Locate the cell with the specified text and output its (x, y) center coordinate. 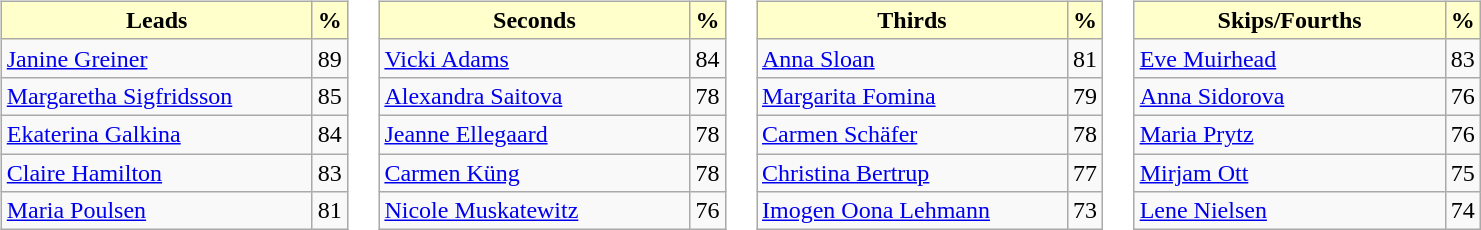
73 (1086, 211)
Nicole Muskatewitz (534, 211)
Vicki Adams (534, 58)
Margarita Fomina (912, 96)
Margaretha Sigfridsson (156, 96)
Maria Poulsen (156, 211)
Skips/Fourths (1290, 20)
77 (1086, 173)
Carmen Küng (534, 173)
Jeanne Ellegaard (534, 134)
Alexandra Saitova (534, 96)
74 (1462, 211)
Anna Sidorova (1290, 96)
Christina Bertrup (912, 173)
Janine Greiner (156, 58)
Claire Hamilton (156, 173)
Ekaterina Galkina (156, 134)
Leads (156, 20)
Imogen Oona Lehmann (912, 211)
85 (330, 96)
Anna Sloan (912, 58)
Carmen Schäfer (912, 134)
Maria Prytz (1290, 134)
Mirjam Ott (1290, 173)
79 (1086, 96)
75 (1462, 173)
Thirds (912, 20)
Eve Muirhead (1290, 58)
Seconds (534, 20)
Lene Nielsen (1290, 211)
89 (330, 58)
